Capture the cell that displays the provided text and extract its [X, Y] central coordinate. 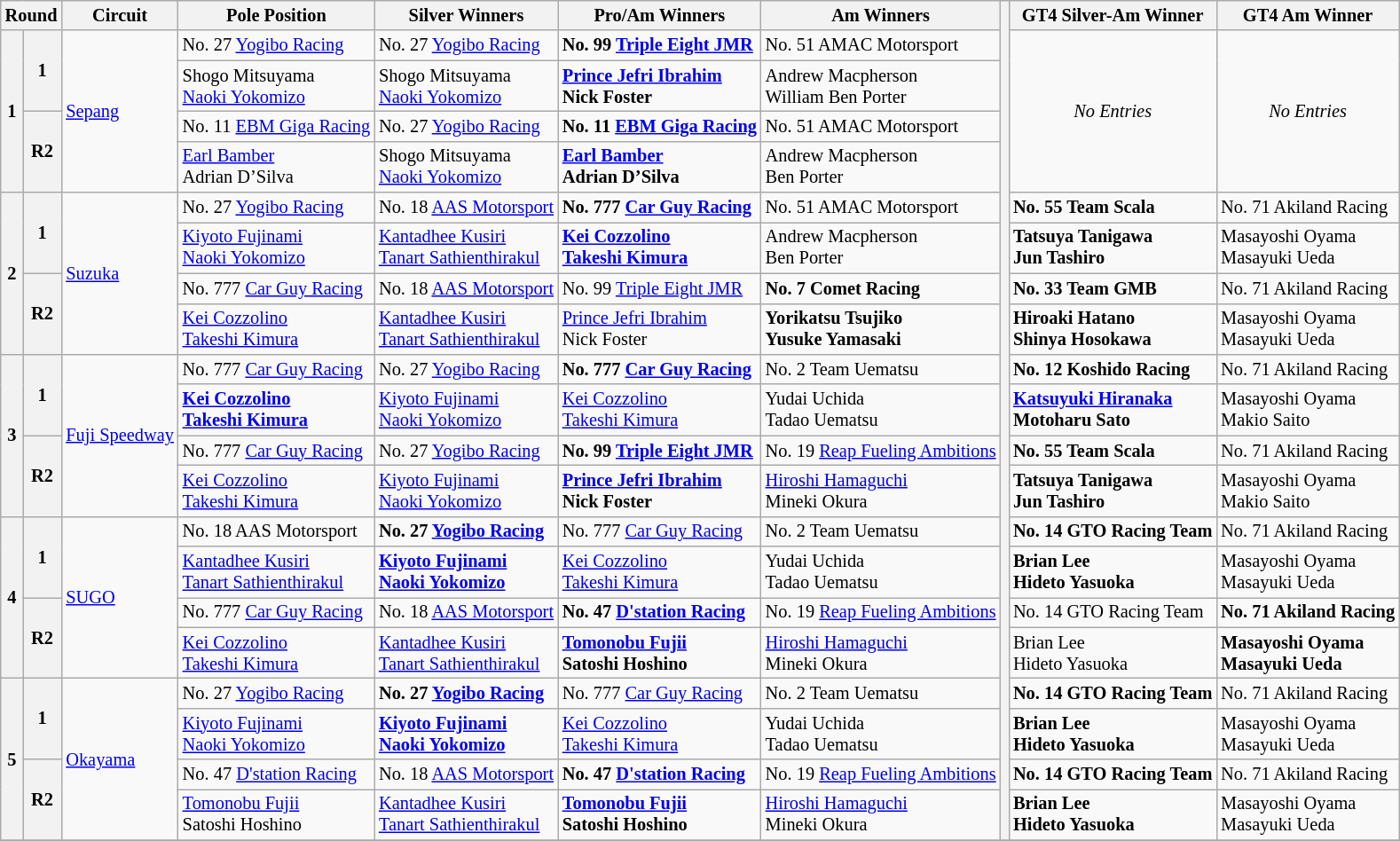
Yorikatsu Tsujiko Yusuke Yamasaki [881, 329]
3 [12, 435]
Hiroaki Hatano Shinya Hosokawa [1113, 329]
Andrew Macpherson William Ben Porter [881, 86]
Fuji Speedway [119, 435]
2 [12, 273]
Am Winners [881, 15]
No. 33 Team GMB [1113, 288]
Suzuka [119, 273]
SUGO [119, 598]
Circuit [119, 15]
Pole Position [277, 15]
Pro/Am Winners [660, 15]
Sepang [119, 112]
Katsuyuki Hiranaka Motoharu Sato [1113, 410]
No. 12 Koshido Racing [1113, 369]
5 [12, 759]
Okayama [119, 759]
Round [32, 15]
Silver Winners [467, 15]
No. 7 Comet Racing [881, 288]
GT4 Silver-Am Winner [1113, 15]
GT4 Am Winner [1308, 15]
4 [12, 598]
